Extract the (X, Y) coordinate from the center of the cell holding the provided text.  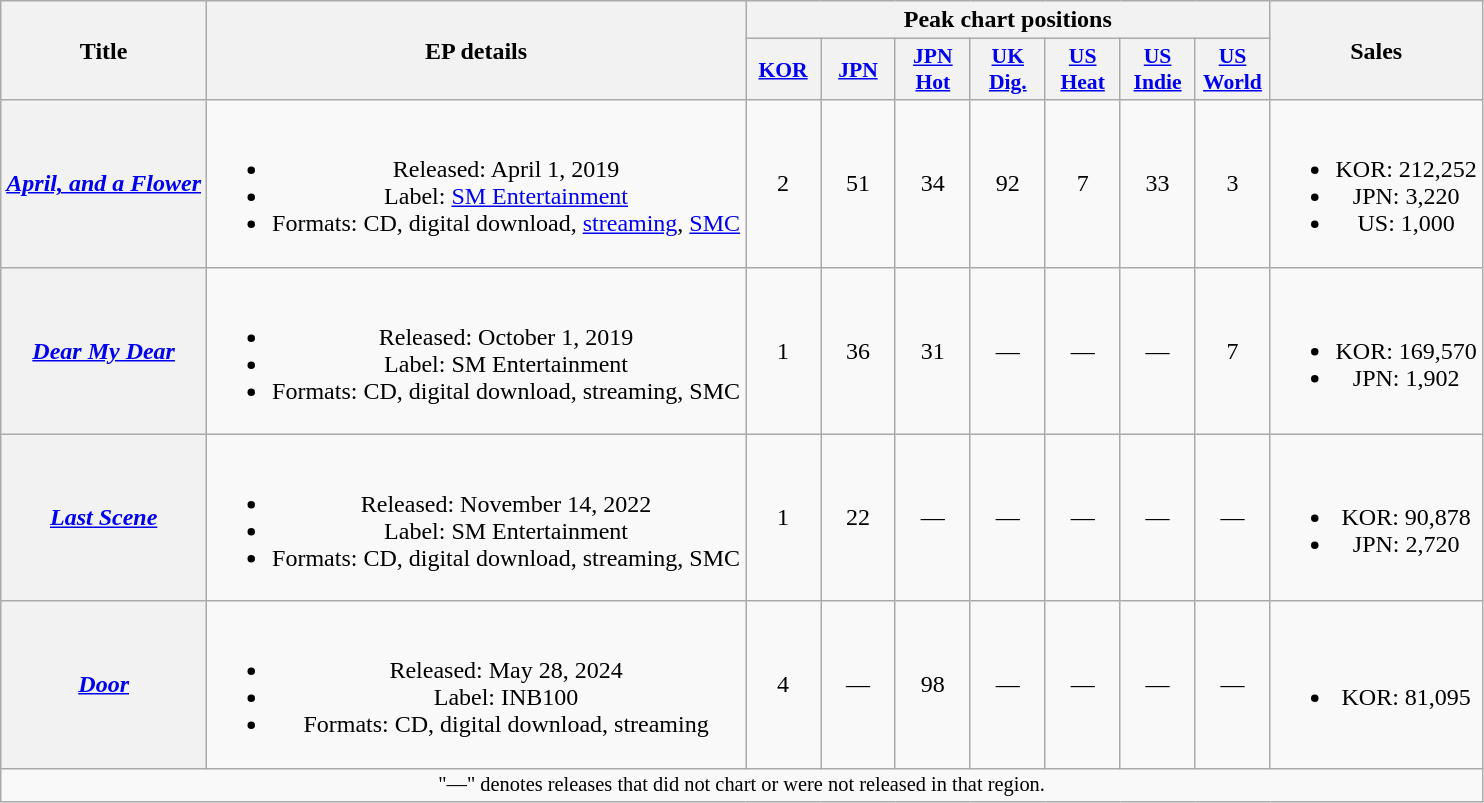
98 (932, 684)
Sales (1376, 50)
"—" denotes releases that did not chart or were not released in that region. (742, 785)
22 (858, 518)
UKDig. (1008, 70)
Released: October 1, 2019Label: SM EntertainmentFormats: CD, digital download, streaming, SMC (476, 350)
USWorld (1232, 70)
Peak chart positions (1008, 20)
JPNHot (932, 70)
KOR: 212,252JPN: 3,220US: 1,000 (1376, 184)
April, and a Flower (104, 184)
USHeat (1082, 70)
31 (932, 350)
KOR: 90,878JPN: 2,720 (1376, 518)
33 (1158, 184)
Released: November 14, 2022Label: SM EntertainmentFormats: CD, digital download, streaming, SMC (476, 518)
USIndie (1158, 70)
92 (1008, 184)
3 (1232, 184)
JPN (858, 70)
KOR: 169,570JPN: 1,902 (1376, 350)
4 (784, 684)
Last Scene (104, 518)
KOR: 81,095 (1376, 684)
Released: April 1, 2019Label: SM EntertainmentFormats: CD, digital download, streaming, SMC (476, 184)
EP details (476, 50)
Door (104, 684)
Released: May 28, 2024Label: INB100Formats: CD, digital download, streaming (476, 684)
Dear My Dear (104, 350)
KOR (784, 70)
51 (858, 184)
36 (858, 350)
2 (784, 184)
Title (104, 50)
34 (932, 184)
